Provide the (x, y) coordinate of the cell's center where the given text is located.  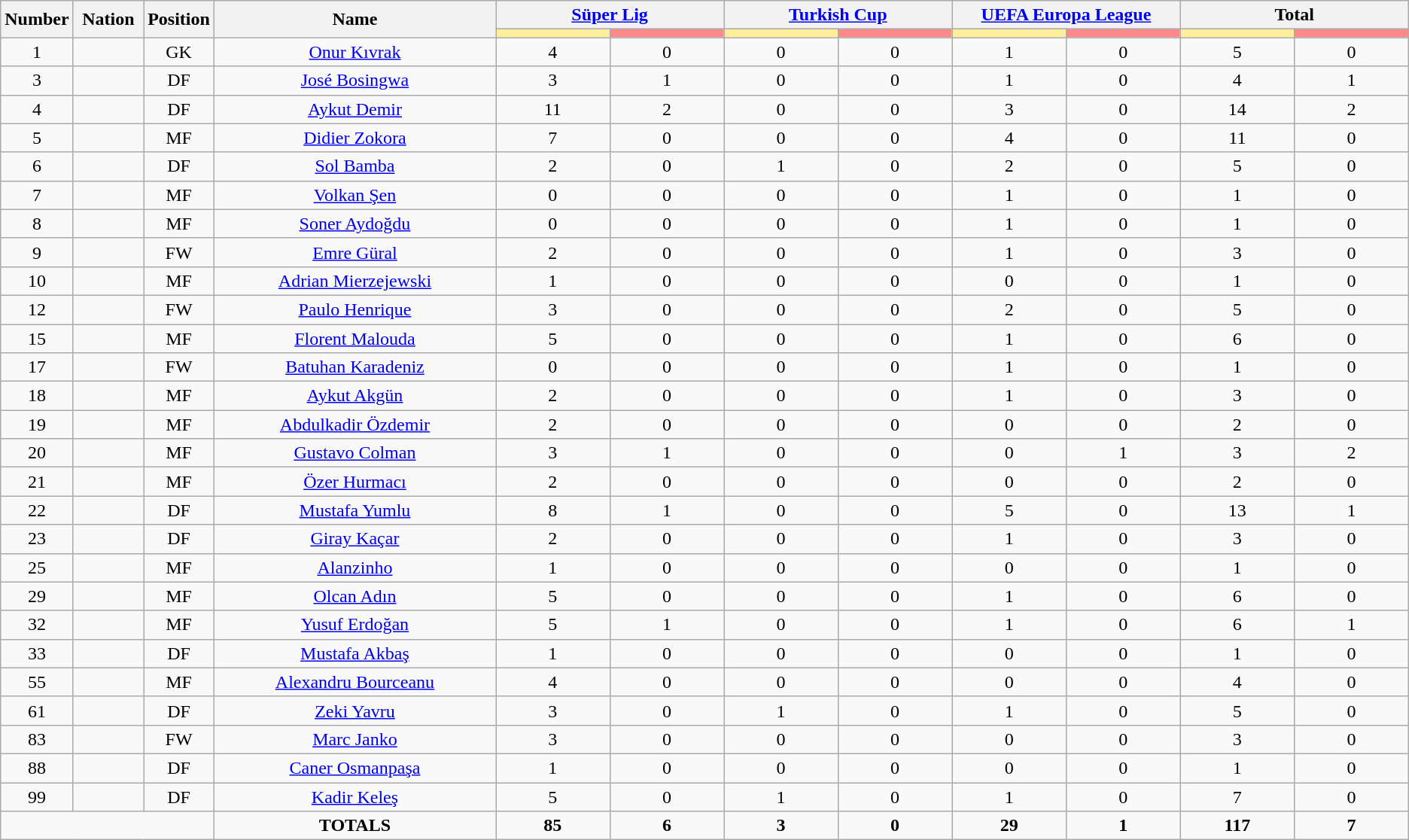
10 (37, 281)
23 (37, 539)
99 (37, 797)
15 (37, 338)
Gustavo Colman (355, 453)
Giray Kaçar (355, 539)
Abdulkadir Özdemir (355, 425)
Caner Osmanpaşa (355, 768)
Nation (108, 20)
33 (37, 653)
Emre Güral (355, 252)
TOTALS (355, 826)
Sol Bamba (355, 166)
Süper Lig (610, 15)
25 (37, 568)
Marc Janko (355, 739)
32 (37, 625)
14 (1237, 109)
13 (1237, 510)
Position (179, 20)
85 (552, 826)
21 (37, 482)
Onur Kıvrak (355, 52)
55 (37, 682)
Name (355, 20)
20 (37, 453)
18 (37, 396)
Olcan Adın (355, 596)
Mustafa Akbaş (355, 653)
Didier Zokora (355, 138)
Alexandru Bourceanu (355, 682)
61 (37, 711)
117 (1237, 826)
Alanzinho (355, 568)
GK (179, 52)
83 (37, 739)
9 (37, 252)
Turkish Cup (838, 15)
22 (37, 510)
19 (37, 425)
Mustafa Yumlu (355, 510)
Soner Aydoğdu (355, 224)
Zeki Yavru (355, 711)
UEFA Europa League (1066, 15)
Adrian Mierzejewski (355, 281)
17 (37, 367)
Batuhan Karadeniz (355, 367)
Özer Hurmacı (355, 482)
Volkan Şen (355, 195)
Florent Malouda (355, 338)
Aykut Akgün (355, 396)
Kadir Keleş (355, 797)
Paulo Henrique (355, 309)
Total (1295, 15)
88 (37, 768)
Yusuf Erdoğan (355, 625)
Aykut Demir (355, 109)
12 (37, 309)
José Bosingwa (355, 81)
Number (37, 20)
